Pinpoint the cell where the given text exists, returning its (X, Y) midpoint coordinate. 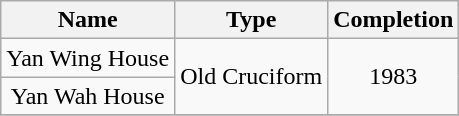
Name (88, 20)
Type (252, 20)
Completion (394, 20)
Yan Wing House (88, 58)
1983 (394, 77)
Old Cruciform (252, 77)
Yan Wah House (88, 96)
